Locate the cell with the specified text and output its (x, y) center coordinate. 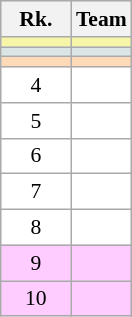
6 (36, 156)
7 (36, 192)
10 (36, 299)
4 (36, 85)
Rk. (36, 19)
9 (36, 263)
Team (102, 19)
8 (36, 228)
5 (36, 121)
